Pinpoint the cell where the given text exists, returning its [x, y] midpoint coordinate. 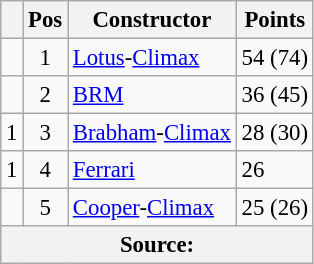
28 (30) [274, 133]
Constructor [152, 20]
Source: [158, 245]
Ferrari [152, 170]
3 [46, 133]
25 (26) [274, 208]
Points [274, 20]
5 [46, 208]
4 [46, 170]
Lotus-Climax [152, 58]
26 [274, 170]
2 [46, 95]
Cooper-Climax [152, 208]
36 (45) [274, 95]
54 (74) [274, 58]
Brabham-Climax [152, 133]
BRM [152, 95]
Pos [46, 20]
